From the cell containing the given text, extract its center point as [x, y] coordinate. 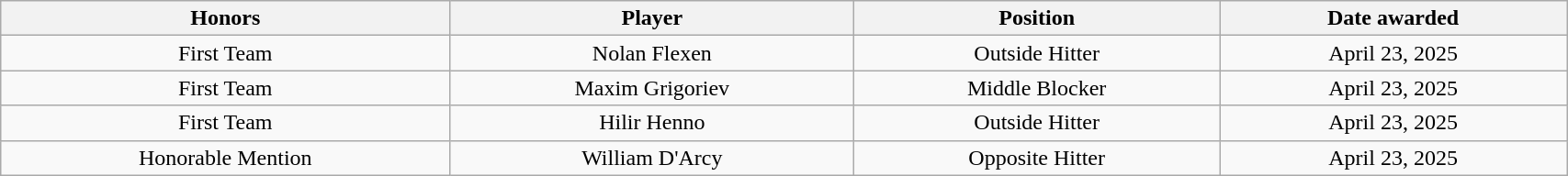
Middle Blocker [1037, 88]
Player [652, 18]
Date awarded [1393, 18]
Hilir Henno [652, 123]
William D'Arcy [652, 158]
Honors [226, 18]
Nolan Flexen [652, 53]
Opposite Hitter [1037, 158]
Maxim Grigoriev [652, 88]
Honorable Mention [226, 158]
Position [1037, 18]
